From the cell containing the given text, extract its center point as [X, Y] coordinate. 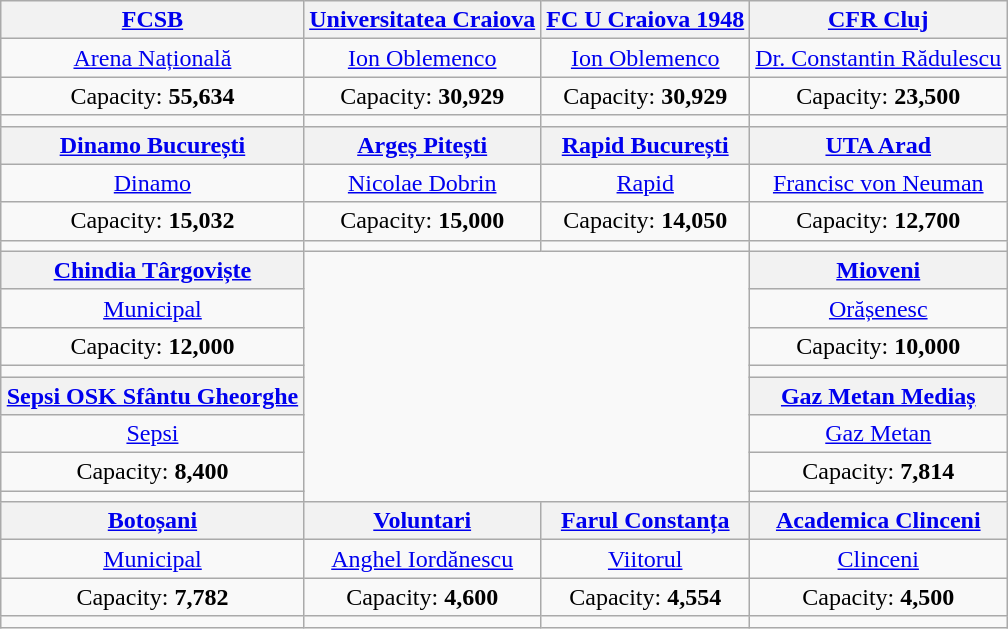
Botoșani [152, 521]
Chindia Târgoviște [152, 270]
Arena Națională [152, 58]
Dr. Constantin Rădulescu [878, 58]
Rapid [646, 183]
Capacity: 14,050 [646, 221]
Gaz Metan Mediaș [878, 395]
Clinceni [878, 559]
FCSB [152, 20]
Dinamo [152, 183]
Voluntari [422, 521]
Capacity: 15,000 [422, 221]
Anghel Iordănescu [422, 559]
Capacity: 4,600 [422, 597]
Capacity: 12,000 [152, 346]
UTA Arad [878, 145]
Capacity: 15,032 [152, 221]
FC U Craiova 1948 [646, 20]
Sepsi [152, 434]
Francisc von Neuman [878, 183]
Capacity: 10,000 [878, 346]
Gaz Metan [878, 434]
Capacity: 12,700 [878, 221]
Sepsi OSK Sfântu Gheorghe [152, 395]
Farul Constanța [646, 521]
Capacity: 4,554 [646, 597]
CFR Cluj [878, 20]
Capacity: 4,500 [878, 597]
Capacity: 23,500 [878, 96]
Argeș Pitești [422, 145]
Capacity: 8,400 [152, 472]
Capacity: 7,782 [152, 597]
Rapid București [646, 145]
Mioveni [878, 270]
Nicolae Dobrin [422, 183]
Capacity: 7,814 [878, 472]
Universitatea Craiova [422, 20]
Orășenesc [878, 308]
Academica Clinceni [878, 521]
Capacity: 55,634 [152, 96]
Viitorul [646, 559]
Dinamo București [152, 145]
